Identify which cell holds the provided text, then report its (X, Y) central coordinate. 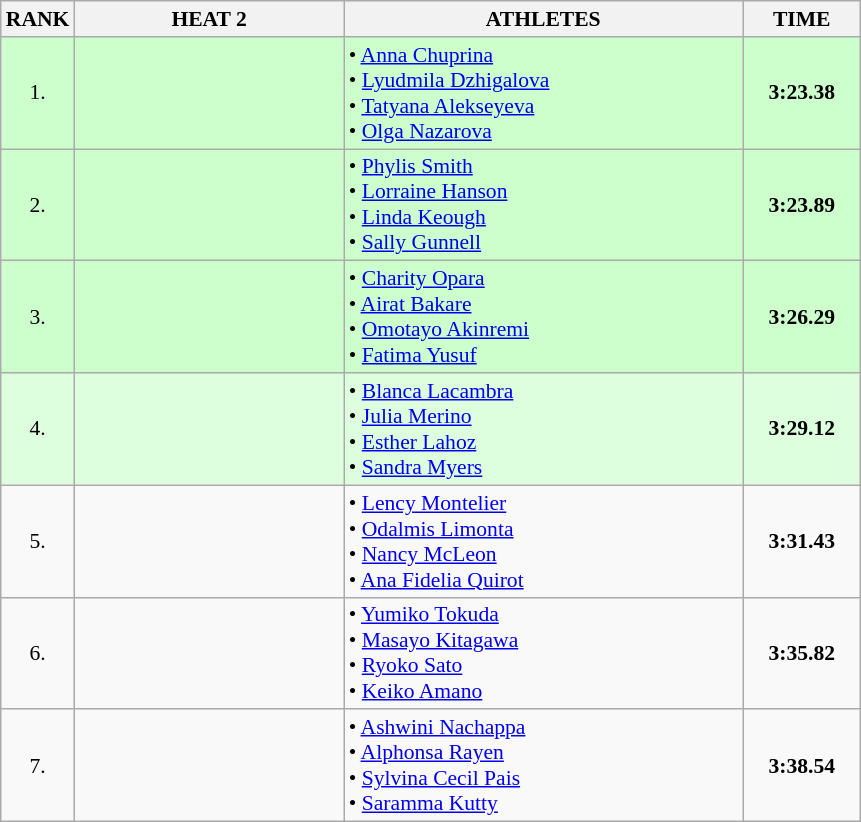
ATHLETES (544, 19)
4. (38, 429)
• Ashwini Nachappa• Alphonsa Rayen• Sylvina Cecil Pais• Saramma Kutty (544, 766)
RANK (38, 19)
3:31.43 (802, 541)
3. (38, 317)
3:23.38 (802, 93)
TIME (802, 19)
6. (38, 653)
3:23.89 (802, 205)
1. (38, 93)
3:38.54 (802, 766)
3:35.82 (802, 653)
5. (38, 541)
2. (38, 205)
• Anna Chuprina• Lyudmila Dzhigalova• Tatyana Alekseyeva• Olga Nazarova (544, 93)
HEAT 2 (208, 19)
• Lency Montelier• Odalmis Limonta• Nancy McLeon• Ana Fidelia Quirot (544, 541)
• Phylis Smith• Lorraine Hanson• Linda Keough• Sally Gunnell (544, 205)
• Blanca Lacambra• Julia Merino• Esther Lahoz• Sandra Myers (544, 429)
3:29.12 (802, 429)
7. (38, 766)
3:26.29 (802, 317)
• Yumiko Tokuda• Masayo Kitagawa• Ryoko Sato• Keiko Amano (544, 653)
• Charity Opara• Airat Bakare• Omotayo Akinremi• Fatima Yusuf (544, 317)
